Locate the cell with the specified text and output its [X, Y] center coordinate. 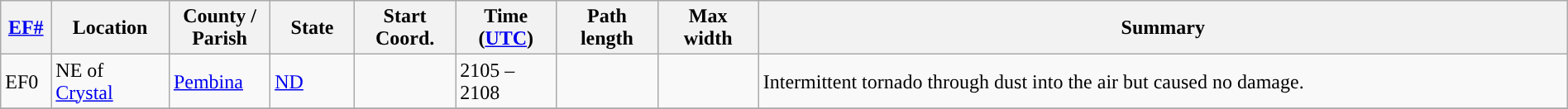
County / Parish [219, 28]
ND [313, 81]
Path length [607, 28]
Location [111, 28]
Max width [708, 28]
2105 – 2108 [506, 81]
Summary [1163, 28]
Intermittent tornado through dust into the air but caused no damage. [1163, 81]
Start Coord. [404, 28]
EF# [26, 28]
State [313, 28]
Time (UTC) [506, 28]
Pembina [219, 81]
EF0 [26, 81]
NE of Crystal [111, 81]
